Capture the cell that displays the provided text and extract its [X, Y] central coordinate. 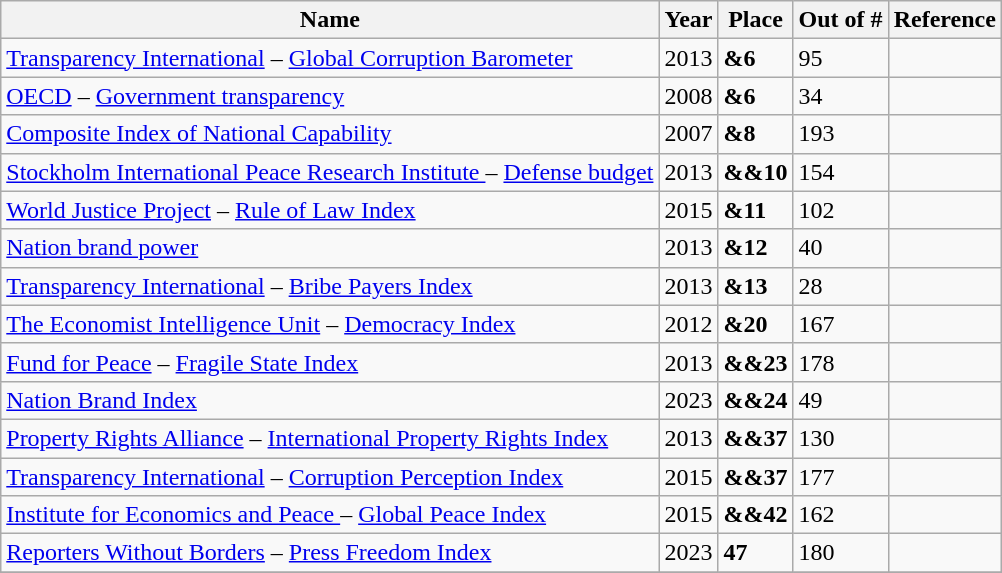
95 [840, 58]
&13 [756, 286]
49 [840, 400]
40 [840, 248]
Year [688, 20]
Property Rights Alliance – International Property Rights Index [330, 438]
2012 [688, 324]
&&24 [756, 400]
Nation brand power [330, 248]
154 [840, 172]
Out of # [840, 20]
34 [840, 96]
180 [840, 553]
Name [330, 20]
&11 [756, 210]
Composite Index of National Capability [330, 134]
OECD – Government transparency [330, 96]
167 [840, 324]
Stockholm International Peace Research Institute – Defense budget [330, 172]
102 [840, 210]
Fund for Peace – Fragile State Index [330, 362]
&20 [756, 324]
&&42 [756, 515]
162 [840, 515]
The Economist Intelligence Unit – Democracy Index [330, 324]
&8 [756, 134]
Reference [944, 20]
2007 [688, 134]
178 [840, 362]
&&23 [756, 362]
&12 [756, 248]
&&10 [756, 172]
Transparency International – Bribe Payers Index [330, 286]
130 [840, 438]
28 [840, 286]
World Justice Project – Rule of Law Index [330, 210]
2008 [688, 96]
47 [756, 553]
Institute for Economics and Peace – Global Peace Index [330, 515]
Nation Brand Index [330, 400]
Place [756, 20]
Reporters Without Borders – Press Freedom Index [330, 553]
Transparency International – Global Corruption Barometer [330, 58]
193 [840, 134]
177 [840, 477]
Transparency International – Corruption Perception Index [330, 477]
